Output the [x, y] coordinate of the center of the cell containing the given text.  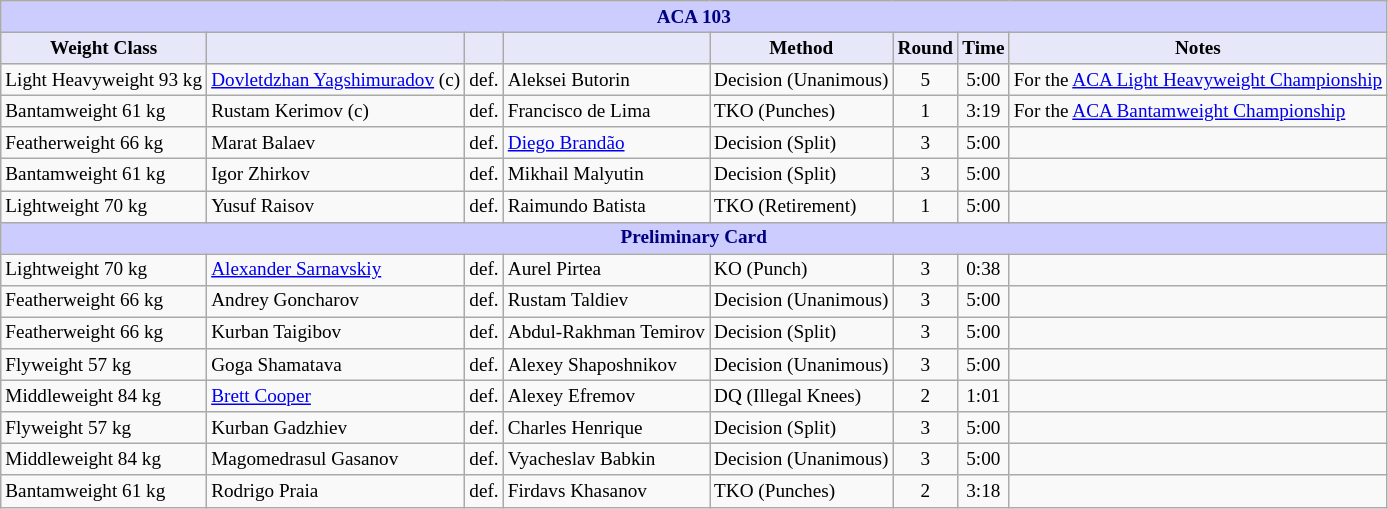
Rustam Kerimov (c) [336, 111]
Andrey Goncharov [336, 301]
3:18 [984, 491]
Francisco de Lima [606, 111]
0:38 [984, 270]
Raimundo Batista [606, 206]
Kurban Taigibov [336, 333]
For the ACA Bantamweight Championship [1198, 111]
KO (Punch) [802, 270]
Vyacheslav Babkin [606, 460]
Firdavs Khasanov [606, 491]
Dovletdzhan Yagshimuradov (c) [336, 80]
Marat Balaev [336, 143]
3:19 [984, 111]
Magomedrasul Gasanov [336, 460]
Yusuf Raisov [336, 206]
TKO (Retirement) [802, 206]
Time [984, 48]
Alexey Shaposhnikov [606, 365]
Igor Zhirkov [336, 175]
Rustam Taldiev [606, 301]
1:01 [984, 396]
Abdul-Rakhman Temirov [606, 333]
ACA 103 [694, 17]
Weight Class [104, 48]
Preliminary Card [694, 238]
Kurban Gadzhiev [336, 428]
Light Heavyweight 93 kg [104, 80]
Round [926, 48]
For the ACA Light Heavyweight Championship [1198, 80]
Mikhail Malyutin [606, 175]
DQ (Illegal Knees) [802, 396]
Charles Henrique [606, 428]
Brett Cooper [336, 396]
Notes [1198, 48]
Alexander Sarnavskiy [336, 270]
5 [926, 80]
Rodrigo Praia [336, 491]
Diego Brandão [606, 143]
Alexey Efremov [606, 396]
Aleksei Butorin [606, 80]
Goga Shamatava [336, 365]
Aurel Pirtea [606, 270]
Method [802, 48]
